From the cell containing the given text, extract its center point as (x, y) coordinate. 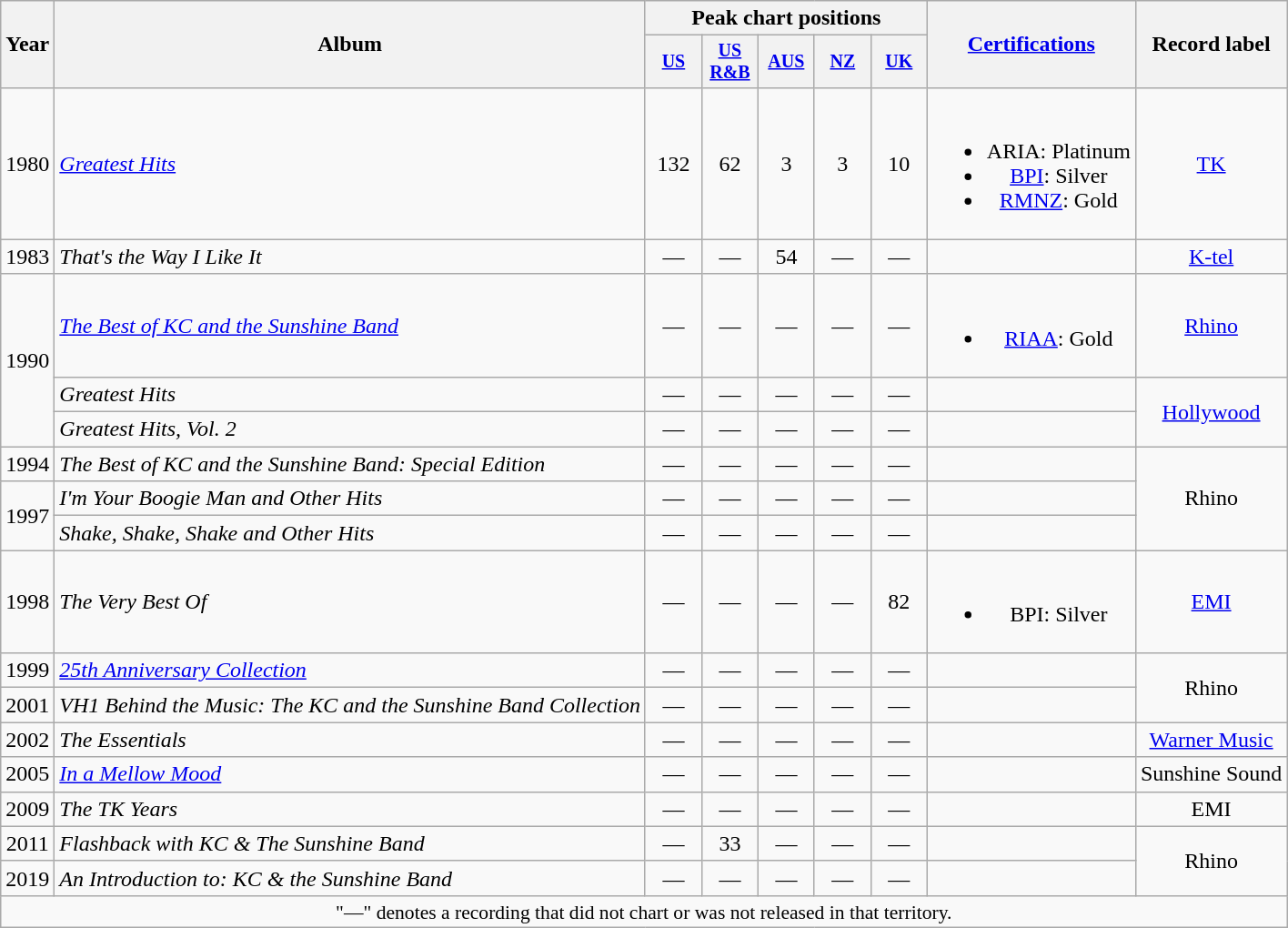
VH1 Behind the Music: The KC and the Sunshine Band Collection (350, 705)
AUS (786, 62)
1999 (27, 671)
Year (27, 45)
Hollywood (1211, 411)
1998 (27, 602)
Album (350, 45)
An Introduction to: KC & the Sunshine Band (350, 878)
In a Mellow Mood (350, 774)
ARIA: PlatinumBPI: SilverRMNZ: Gold (1031, 164)
2002 (27, 740)
The Essentials (350, 740)
25th Anniversary Collection (350, 671)
10 (899, 164)
2001 (27, 705)
2005 (27, 774)
That's the Way I Like It (350, 257)
1980 (27, 164)
2011 (27, 843)
The Best of KC and the Sunshine Band: Special Edition (350, 464)
TK (1211, 164)
I'm Your Boogie Man and Other Hits (350, 499)
2019 (27, 878)
The Very Best Of (350, 602)
The Best of KC and the Sunshine Band (350, 326)
Record label (1211, 45)
UK (899, 62)
Certifications (1031, 45)
2009 (27, 809)
"—" denotes a recording that did not chart or was not released in that territory. (644, 912)
Greatest Hits, Vol. 2 (350, 429)
33 (730, 843)
Sunshine Sound (1211, 774)
1994 (27, 464)
1983 (27, 257)
1997 (27, 516)
54 (786, 257)
132 (673, 164)
RIAA: Gold (1031, 326)
Warner Music (1211, 740)
Flashback with KC & The Sunshine Band (350, 843)
NZ (842, 62)
62 (730, 164)
The TK Years (350, 809)
USR&B (730, 62)
1990 (27, 360)
US (673, 62)
BPI: Silver (1031, 602)
K-tel (1211, 257)
82 (899, 602)
Shake, Shake, Shake and Other Hits (350, 533)
Peak chart positions (786, 18)
